Scan for the cell matching the given text and deliver its (X, Y) coordinate at center. 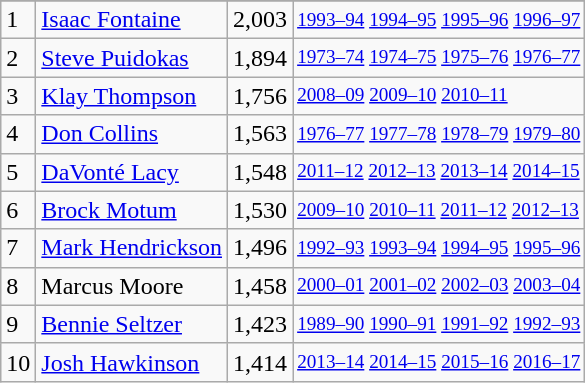
2,003 (260, 20)
1,423 (260, 324)
1973–74 1974–75 1975–76 1976–77 (439, 58)
Josh Hawkinson (132, 362)
10 (18, 362)
1,563 (260, 134)
7 (18, 248)
2 (18, 58)
1976–77 1977–78 1978–79 1979–80 (439, 134)
Klay Thompson (132, 96)
1989–90 1990–91 1991–92 1992–93 (439, 324)
1 (18, 20)
9 (18, 324)
2009–10 2010–11 2011–12 2012–13 (439, 210)
2013–14 2014–15 2015–16 2016–17 (439, 362)
1,496 (260, 248)
Brock Motum (132, 210)
1,756 (260, 96)
1,548 (260, 172)
4 (18, 134)
Bennie Seltzer (132, 324)
1,894 (260, 58)
2011–12 2012–13 2013–14 2014–15 (439, 172)
1993–94 1994–95 1995–96 1996–97 (439, 20)
2008–09 2009–10 2010–11 (439, 96)
2000–01 2001–02 2002–03 2003–04 (439, 286)
1,530 (260, 210)
DaVonté Lacy (132, 172)
Marcus Moore (132, 286)
1,458 (260, 286)
8 (18, 286)
Steve Puidokas (132, 58)
3 (18, 96)
6 (18, 210)
Don Collins (132, 134)
Mark Hendrickson (132, 248)
1,414 (260, 362)
Isaac Fontaine (132, 20)
1992–93 1993–94 1994–95 1995–96 (439, 248)
5 (18, 172)
